Scan for the cell matching the given text and deliver its (x, y) coordinate at center. 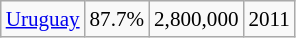
87.7% (117, 18)
2,800,000 (196, 18)
2011 (268, 18)
Uruguay (43, 18)
